Determine the (X, Y) coordinate at the center of the cell enclosing the given text.  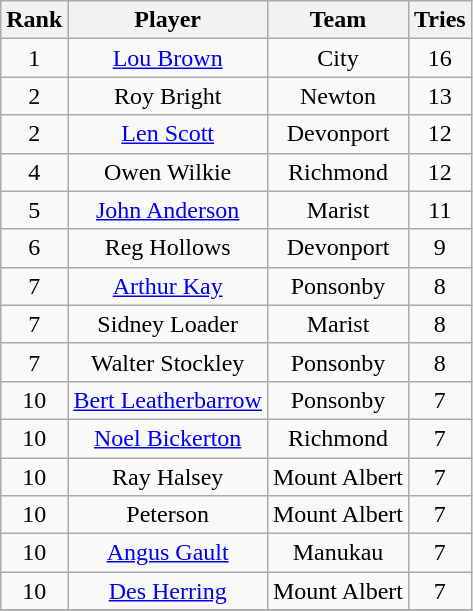
5 (34, 210)
John Anderson (168, 210)
Arthur Kay (168, 286)
Bert Leatherbarrow (168, 400)
Angus Gault (168, 553)
Roy Bright (168, 96)
Ray Halsey (168, 477)
9 (440, 248)
Reg Hollows (168, 248)
Peterson (168, 515)
Lou Brown (168, 58)
11 (440, 210)
Team (338, 20)
Rank (34, 20)
4 (34, 172)
Len Scott (168, 134)
Walter Stockley (168, 362)
6 (34, 248)
Sidney Loader (168, 324)
Tries (440, 20)
1 (34, 58)
City (338, 58)
Des Herring (168, 591)
Manukau (338, 553)
13 (440, 96)
Player (168, 20)
16 (440, 58)
Newton (338, 96)
Noel Bickerton (168, 438)
Owen Wilkie (168, 172)
